Identify which cell holds the provided text, then report its (X, Y) central coordinate. 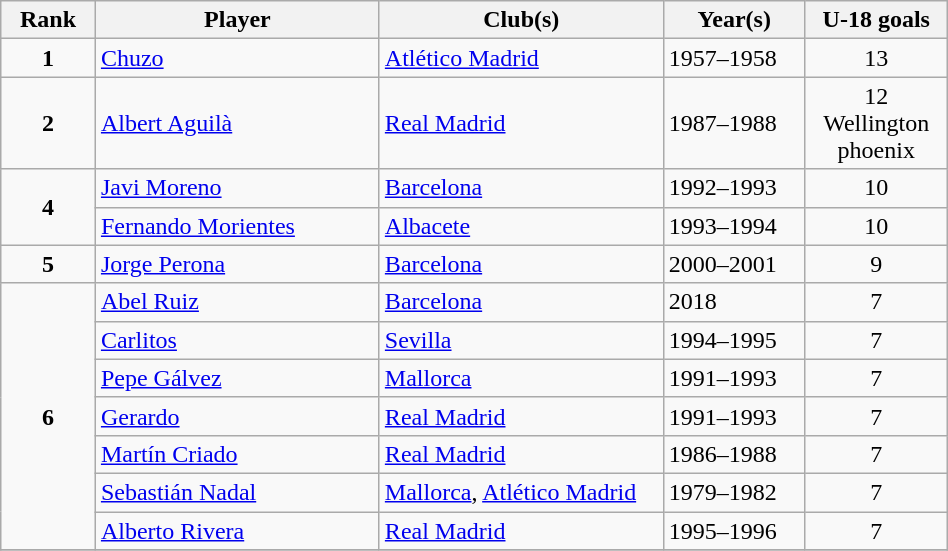
12Wellington phoenix (876, 123)
Player (237, 20)
1957–1958 (734, 58)
1995–1996 (734, 531)
Chuzo (237, 58)
U-18 goals (876, 20)
6 (48, 416)
4 (48, 207)
Year(s) (734, 20)
1979–1982 (734, 492)
1993–1994 (734, 226)
1986–1988 (734, 454)
Gerardo (237, 416)
1994–1995 (734, 340)
1 (48, 58)
Pepe Gálvez (237, 378)
Club(s) (521, 20)
Mallorca, Atlético Madrid (521, 492)
5 (48, 264)
Atlético Madrid (521, 58)
2000–2001 (734, 264)
Martín Criado (237, 454)
Abel Ruiz (237, 302)
Albacete (521, 226)
9 (876, 264)
Alberto Rivera (237, 531)
Rank (48, 20)
Jorge Perona (237, 264)
2018 (734, 302)
Sevilla (521, 340)
Sebastián Nadal (237, 492)
1987–1988 (734, 123)
Carlitos (237, 340)
2 (48, 123)
13 (876, 58)
Mallorca (521, 378)
Albert Aguilà (237, 123)
Fernando Morientes (237, 226)
1992–1993 (734, 188)
Javi Moreno (237, 188)
